Return the (X, Y) coordinate for the center point of the cell that contains the specified text.  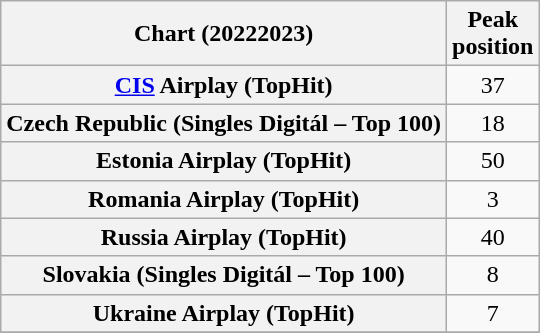
Peakposition (493, 34)
50 (493, 161)
Czech Republic (Singles Digitál – Top 100) (224, 123)
Estonia Airplay (TopHit) (224, 161)
8 (493, 275)
Slovakia (Singles Digitál – Top 100) (224, 275)
7 (493, 313)
Ukraine Airplay (TopHit) (224, 313)
CIS Airplay (TopHit) (224, 85)
37 (493, 85)
Chart (20222023) (224, 34)
3 (493, 199)
Romania Airplay (TopHit) (224, 199)
Russia Airplay (TopHit) (224, 237)
40 (493, 237)
18 (493, 123)
